Detect which cell encompasses the target text, then output its (X, Y) center coordinate. 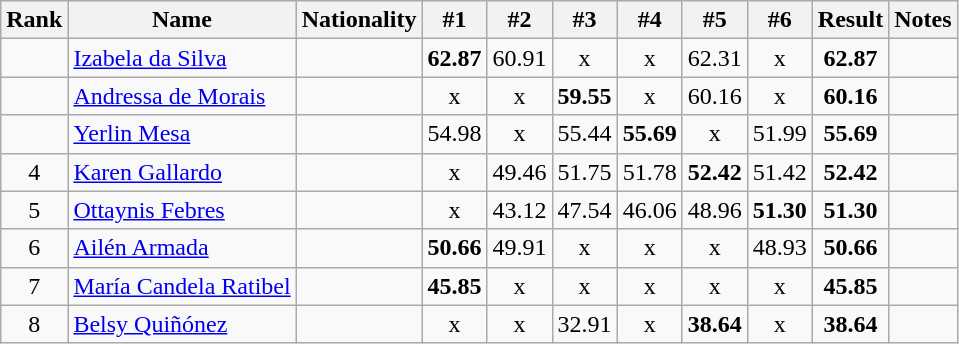
Andressa de Morais (182, 96)
Ottaynis Febres (182, 210)
32.91 (584, 324)
Ailén Armada (182, 248)
49.46 (520, 172)
5 (34, 210)
#6 (780, 20)
49.91 (520, 248)
Karen Gallardo (182, 172)
62.31 (714, 58)
48.93 (780, 248)
#4 (650, 20)
4 (34, 172)
43.12 (520, 210)
María Candela Ratibel (182, 286)
Izabela da Silva (182, 58)
6 (34, 248)
51.78 (650, 172)
54.98 (454, 134)
51.75 (584, 172)
46.06 (650, 210)
55.44 (584, 134)
#2 (520, 20)
59.55 (584, 96)
#1 (454, 20)
Yerlin Mesa (182, 134)
Belsy Quiñónez (182, 324)
60.91 (520, 58)
51.42 (780, 172)
Nationality (359, 20)
Result (850, 20)
8 (34, 324)
48.96 (714, 210)
7 (34, 286)
#3 (584, 20)
51.99 (780, 134)
Rank (34, 20)
Name (182, 20)
47.54 (584, 210)
Notes (923, 20)
#5 (714, 20)
